Provide the (x, y) coordinate of the cell's center where the given text is located.  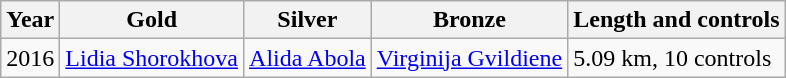
Silver (308, 20)
Gold (152, 20)
Virginija Gvildiene (469, 58)
5.09 km, 10 controls (676, 58)
Lidia Shorokhova (152, 58)
2016 (30, 58)
Bronze (469, 20)
Alida Abola (308, 58)
Year (30, 20)
Length and controls (676, 20)
